Search for the cell housing the specified text and yield its [x, y] center coordinate. 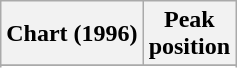
Chart (1996) [72, 34]
Peakposition [189, 34]
